Pinpoint the cell where the given text exists, returning its (X, Y) midpoint coordinate. 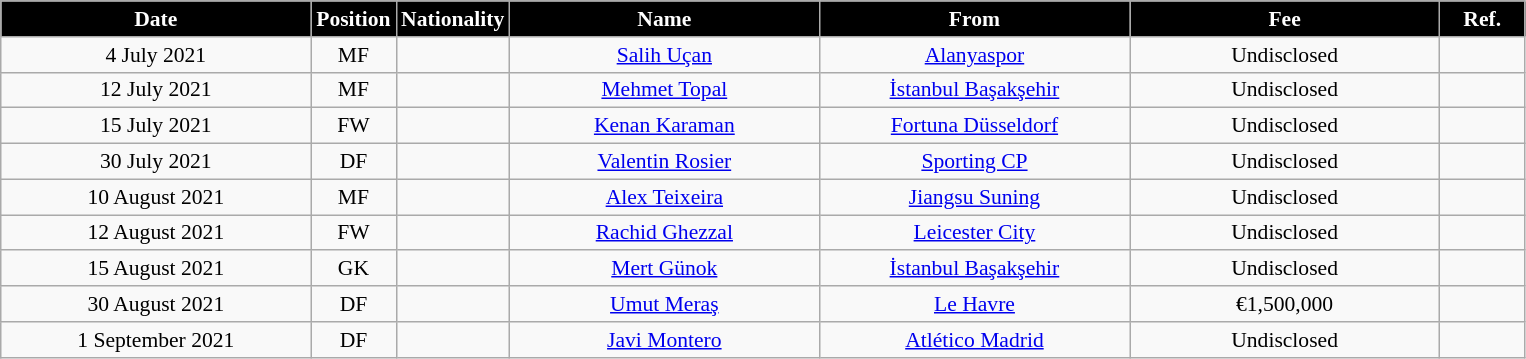
Mert Günok (664, 269)
Nationality (452, 19)
Jiangsu Suning (974, 197)
Position (354, 19)
€1,500,000 (1285, 304)
From (974, 19)
Salih Uçan (664, 55)
12 August 2021 (156, 233)
Rachid Ghezzal (664, 233)
Name (664, 19)
15 August 2021 (156, 269)
Javi Montero (664, 340)
Mehmet Topal (664, 90)
Kenan Karaman (664, 126)
10 August 2021 (156, 197)
Alex Teixeira (664, 197)
Valentin Rosier (664, 162)
Fee (1285, 19)
15 July 2021 (156, 126)
Fortuna Düsseldorf (974, 126)
30 August 2021 (156, 304)
4 July 2021 (156, 55)
GK (354, 269)
30 July 2021 (156, 162)
Atlético Madrid (974, 340)
Sporting CP (974, 162)
Leicester City (974, 233)
1 September 2021 (156, 340)
Date (156, 19)
Le Havre (974, 304)
Ref. (1482, 19)
12 July 2021 (156, 90)
Umut Meraş (664, 304)
Alanyaspor (974, 55)
